For the text-containing cell, return its midpoint in [X, Y] coordinate format. 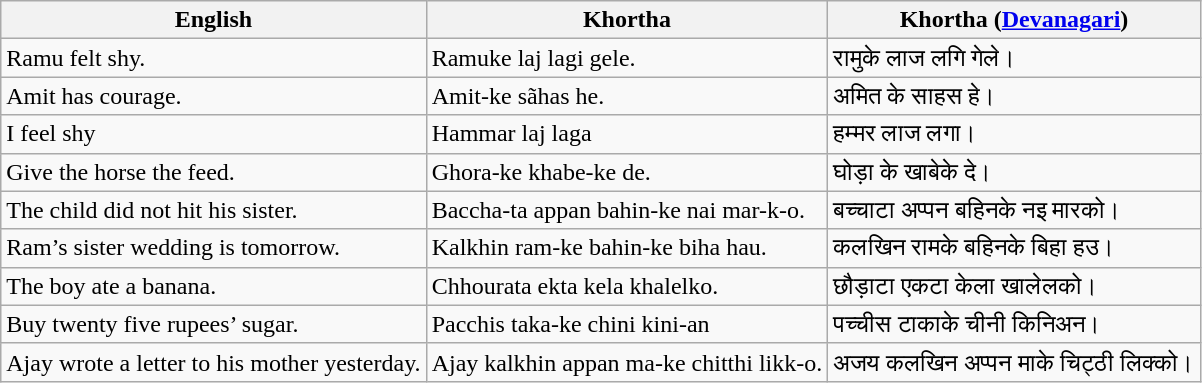
Khortha [627, 20]
Ram’s sister wedding is tomorrow. [214, 248]
Ajay wrote a letter to his mother yesterday. [214, 362]
Amit has courage. [214, 96]
Pacchis taka-ke chini kini-an [627, 324]
Ramu felt shy. [214, 58]
Ramuke laj lagi gele. [627, 58]
Chhourata ekta kela khalelko. [627, 286]
बच्चाटा अप्पन बहिनके नइ मारको। [1014, 210]
Hammar laj laga [627, 134]
The boy ate a banana. [214, 286]
हम्मर लाज लगा। [1014, 134]
Ajay kalkhin appan ma-ke chitthi likk-o. [627, 362]
पच्चीस टाकाके चीनी किनिअन। [1014, 324]
Baccha-ta appan bahin-ke nai mar-k-o. [627, 210]
Amit-ke sãhas he. [627, 96]
The child did not hit his sister. [214, 210]
अजय कलखिन अप्पन माके चिट्ठी लिक्को। [1014, 362]
Ghora-ke khabe-ke de. [627, 172]
Buy twenty five rupees’ sugar. [214, 324]
घोड़ा के खाबेके दे। [1014, 172]
अमित के साहस हे। [1014, 96]
English [214, 20]
Khortha (Devanagari) [1014, 20]
रामुके लाज लगि गेले। [1014, 58]
Give the horse the feed. [214, 172]
कलखिन रामके बहिनके बिहा हउ। [1014, 248]
छौड़ाटा एकटा केला खालेलको। [1014, 286]
I feel shy [214, 134]
Kalkhin ram-ke bahin-ke biha hau. [627, 248]
